Detect which cell encompasses the target text, then output its (x, y) center coordinate. 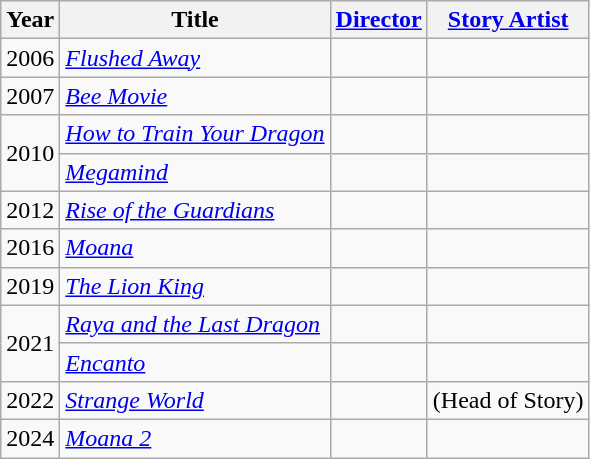
2019 (30, 286)
How to Train Your Dragon (195, 134)
2016 (30, 248)
2007 (30, 96)
The Lion King (195, 286)
Megamind (195, 172)
2012 (30, 210)
2024 (30, 438)
Rise of the Guardians (195, 210)
Strange World (195, 400)
(Head of Story) (508, 400)
Bee Movie (195, 96)
2021 (30, 343)
2010 (30, 153)
Title (195, 20)
Raya and the Last Dragon (195, 324)
2022 (30, 400)
Encanto (195, 362)
Moana (195, 248)
2006 (30, 58)
Year (30, 20)
Flushed Away (195, 58)
Story Artist (508, 20)
Moana 2 (195, 438)
Director (378, 20)
